Capture the cell that displays the provided text and extract its (X, Y) central coordinate. 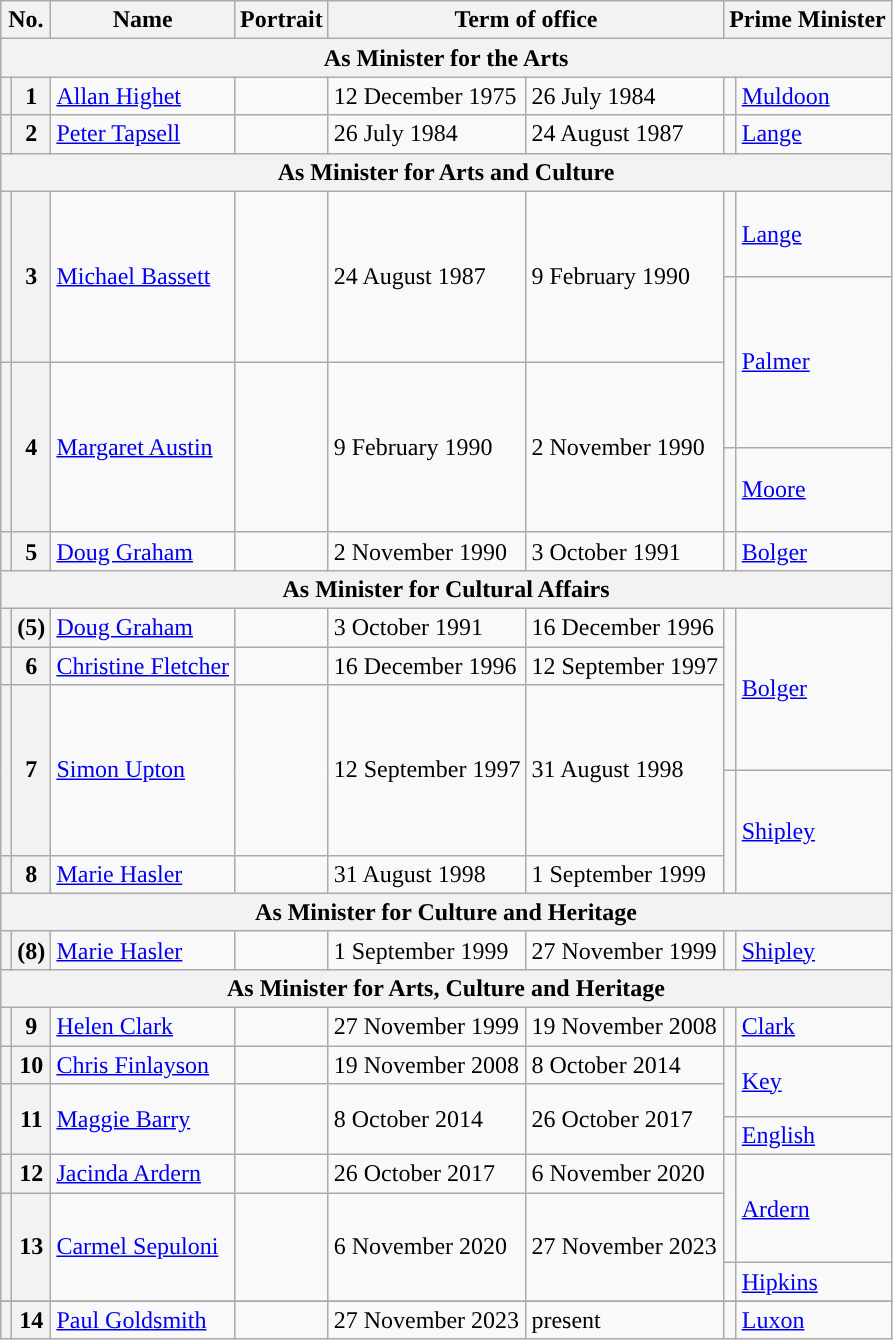
Helen Clark (143, 1026)
Prime Minister (808, 20)
As Minister for the Arts (446, 58)
(5) (32, 627)
Ardern (814, 1208)
10 (32, 1065)
11 (32, 1120)
5 (32, 551)
As Minister for Culture and Heritage (446, 912)
Paul Goldsmith (143, 1320)
2 (32, 134)
12 December 1975 (427, 96)
English (814, 1135)
As Minister for Arts and Culture (446, 172)
Hipkins (814, 1282)
12 (32, 1173)
Peter Tapsell (143, 134)
Chris Finlayson (143, 1065)
(8) (32, 950)
3 (32, 276)
Portrait (282, 20)
Name (143, 20)
13 (32, 1246)
Simon Upton (143, 770)
Moore (814, 490)
8 (32, 874)
Clark (814, 1026)
4 (32, 448)
As Minister for Arts, Culture and Heritage (446, 988)
present (625, 1320)
7 (32, 770)
1 (32, 96)
Allan Highet (143, 96)
Term of office (526, 20)
14 (32, 1320)
Key (814, 1082)
As Minister for Cultural Affairs (446, 589)
Michael Bassett (143, 276)
Palmer (814, 362)
Margaret Austin (143, 448)
9 (32, 1026)
6 (32, 665)
Muldoon (814, 96)
Maggie Barry (143, 1120)
No. (26, 20)
Christine Fletcher (143, 665)
Jacinda Ardern (143, 1173)
Luxon (814, 1320)
Carmel Sepuloni (143, 1246)
